Output the [x, y] coordinate of the center of the cell containing the given text.  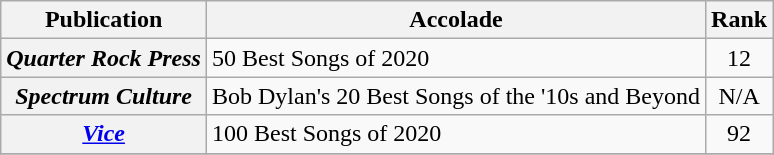
Rank [740, 20]
Vice [104, 134]
Bob Dylan's 20 Best Songs of the '10s and Beyond [456, 96]
50 Best Songs of 2020 [456, 58]
Spectrum Culture [104, 96]
12 [740, 58]
Publication [104, 20]
92 [740, 134]
100 Best Songs of 2020 [456, 134]
Accolade [456, 20]
Quarter Rock Press [104, 58]
N/A [740, 96]
